From the cell containing the given text, extract its center point as [X, Y] coordinate. 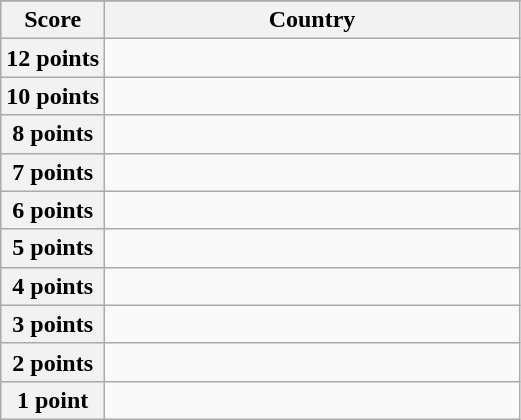
8 points [53, 134]
6 points [53, 210]
5 points [53, 248]
2 points [53, 362]
12 points [53, 58]
3 points [53, 324]
Country [312, 20]
Score [53, 20]
1 point [53, 400]
7 points [53, 172]
4 points [53, 286]
10 points [53, 96]
